Provide the (x, y) coordinate of the cell's center where the given text is located.  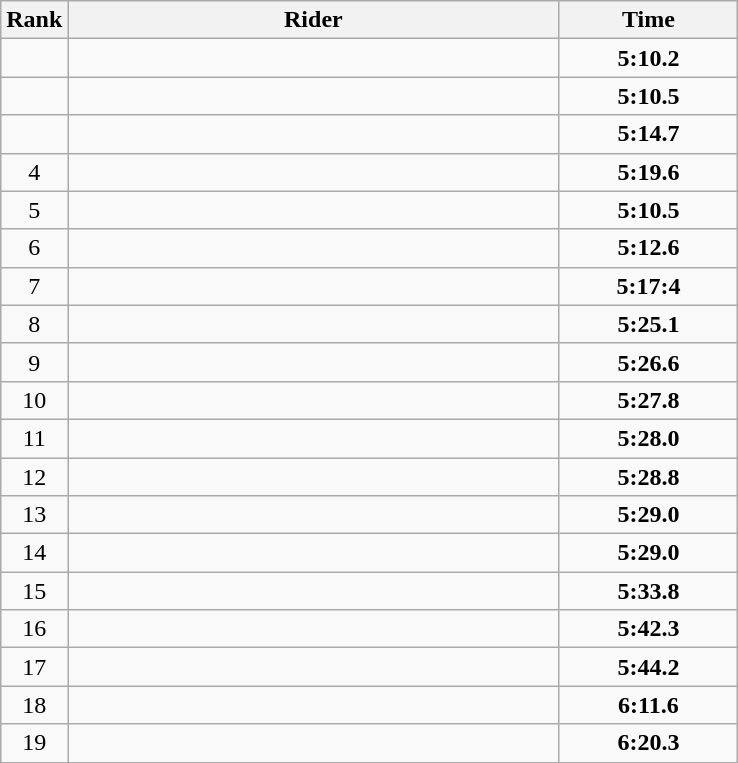
Rider (314, 20)
5:10.2 (648, 58)
5:14.7 (648, 134)
11 (34, 438)
12 (34, 477)
6 (34, 248)
18 (34, 705)
5:33.8 (648, 591)
5:28.8 (648, 477)
9 (34, 362)
5 (34, 210)
5:25.1 (648, 324)
4 (34, 172)
14 (34, 553)
5:26.6 (648, 362)
5:44.2 (648, 667)
5:28.0 (648, 438)
19 (34, 743)
6:11.6 (648, 705)
8 (34, 324)
17 (34, 667)
10 (34, 400)
Time (648, 20)
5:17:4 (648, 286)
16 (34, 629)
7 (34, 286)
5:27.8 (648, 400)
Rank (34, 20)
13 (34, 515)
5:42.3 (648, 629)
15 (34, 591)
6:20.3 (648, 743)
5:19.6 (648, 172)
5:12.6 (648, 248)
